Scan for the cell matching the given text and deliver its (x, y) coordinate at center. 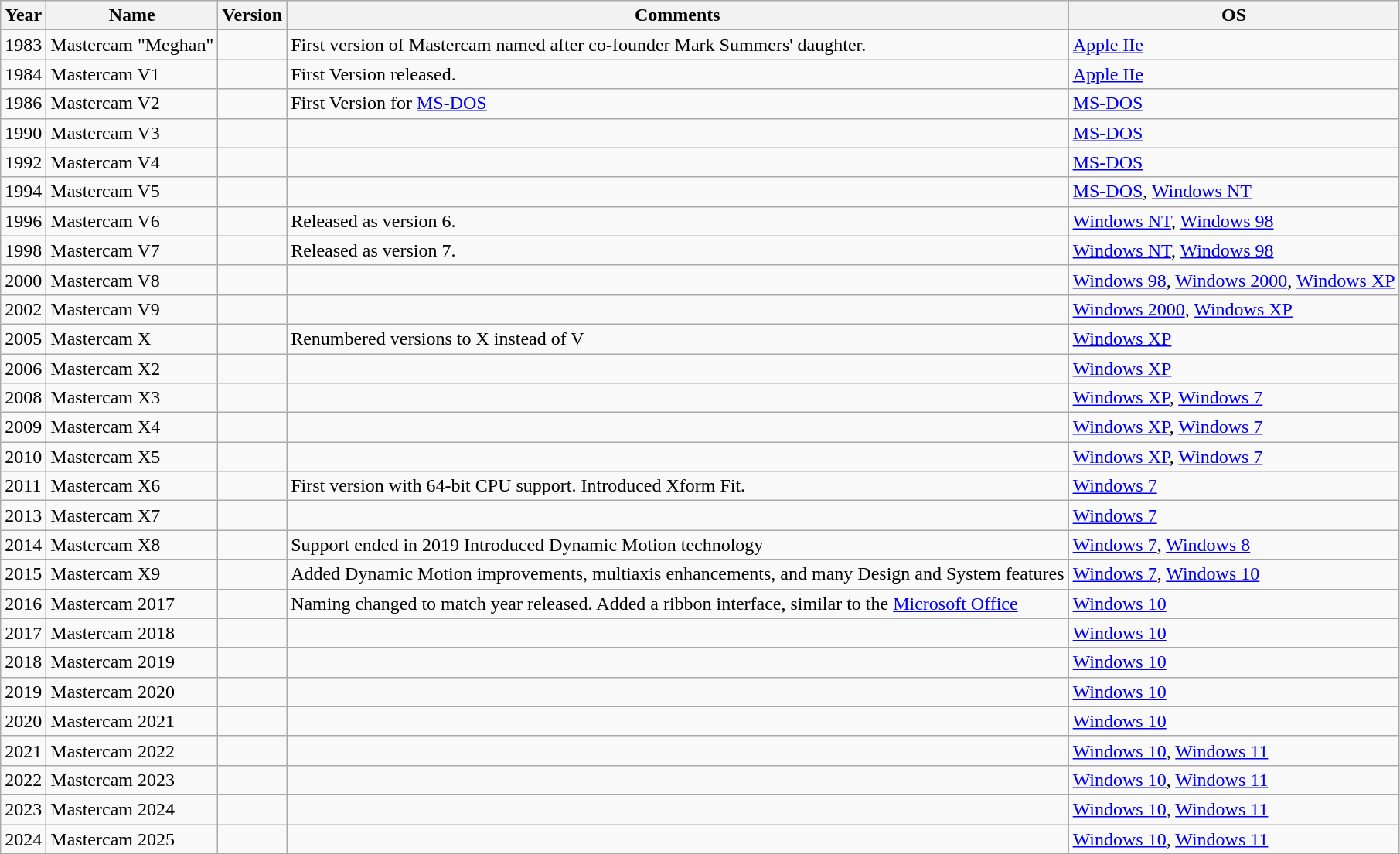
Mastercam 2024 (132, 809)
Mastercam V5 (132, 192)
2008 (23, 398)
Version (252, 15)
Mastercam V1 (132, 74)
Mastercam 2021 (132, 721)
2019 (23, 692)
OS (1234, 15)
Renumbered versions to X instead of V (678, 339)
Naming changed to match year released. Added a ribbon interface, similar to the Microsoft Office (678, 604)
Mastercam X7 (132, 515)
1986 (23, 104)
First Version for MS-DOS (678, 104)
2015 (23, 574)
Mastercam 2017 (132, 604)
Mastercam X (132, 339)
2018 (23, 662)
2021 (23, 750)
Windows 2000, Windows XP (1234, 309)
2000 (23, 280)
Mastercam V7 (132, 250)
Mastercam X3 (132, 398)
Mastercam 2025 (132, 839)
2016 (23, 604)
Mastercam "Meghan" (132, 45)
2002 (23, 309)
Mastercam V6 (132, 221)
Mastercam X2 (132, 369)
Mastercam X6 (132, 486)
Windows 7, Windows 10 (1234, 574)
Mastercam X8 (132, 545)
2009 (23, 427)
Name (132, 15)
1994 (23, 192)
2022 (23, 780)
First Version released. (678, 74)
1990 (23, 133)
2013 (23, 515)
2014 (23, 545)
Added Dynamic Motion improvements, multiaxis enhancements, and many Design and System features (678, 574)
Mastercam V4 (132, 162)
Released as version 6. (678, 221)
2017 (23, 633)
Windows 98, Windows 2000, Windows XP (1234, 280)
2023 (23, 809)
1998 (23, 250)
Mastercam 2023 (132, 780)
Mastercam 2019 (132, 662)
1984 (23, 74)
Mastercam X4 (132, 427)
Mastercam X9 (132, 574)
MS-DOS, Windows NT (1234, 192)
Mastercam V9 (132, 309)
Mastercam 2018 (132, 633)
Support ended in 2019 Introduced Dynamic Motion technology (678, 545)
Comments (678, 15)
1983 (23, 45)
Windows 7, Windows 8 (1234, 545)
Mastercam V8 (132, 280)
Mastercam 2022 (132, 750)
Mastercam V3 (132, 133)
2006 (23, 369)
2010 (23, 457)
2020 (23, 721)
Year (23, 15)
2011 (23, 486)
First version with 64-bit CPU support. Introduced Xform Fit. (678, 486)
Released as version 7. (678, 250)
2005 (23, 339)
Mastercam 2020 (132, 692)
Mastercam V2 (132, 104)
First version of Mastercam named after co-founder Mark Summers' daughter. (678, 45)
Mastercam X5 (132, 457)
2024 (23, 839)
1992 (23, 162)
1996 (23, 221)
